Determine the [x, y] coordinate at the center of the cell enclosing the given text.  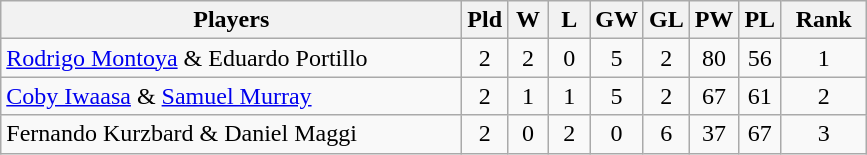
37 [714, 134]
Fernando Kurzbard & Daniel Maggi [232, 134]
80 [714, 58]
Rank [824, 20]
6 [666, 134]
L [570, 20]
GW [617, 20]
GL [666, 20]
PW [714, 20]
61 [760, 96]
56 [760, 58]
3 [824, 134]
Coby Iwaasa & Samuel Murray [232, 96]
Players [232, 20]
Pld [485, 20]
PL [760, 20]
Rodrigo Montoya & Eduardo Portillo [232, 58]
W [528, 20]
